Search for the cell housing the specified text and yield its [X, Y] center coordinate. 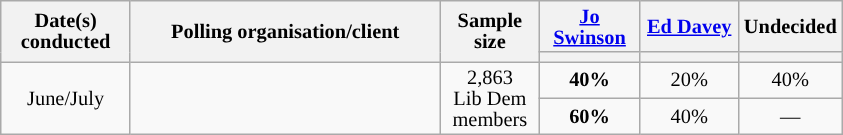
2,863 Lib Dem members [490, 98]
Ed Davey [689, 26]
— [790, 116]
Date(s)conducted [66, 30]
Jo Swinson [590, 26]
Sample size [490, 30]
June/July [66, 98]
Polling organisation/client [285, 30]
Undecided [790, 26]
20% [689, 80]
60% [590, 116]
